Return the [x, y] coordinate for the center point of the cell that contains the specified text.  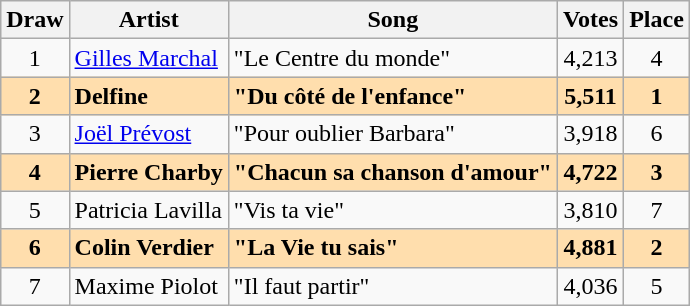
Pierre Charby [148, 172]
Colin Verdier [148, 248]
"Chacun sa chanson d'amour" [392, 172]
Delfine [148, 96]
4,881 [590, 248]
"Du côté de l'enfance" [392, 96]
Maxime Piolot [148, 286]
"La Vie tu sais" [392, 248]
4,213 [590, 58]
Song [392, 20]
3,918 [590, 134]
4,722 [590, 172]
Votes [590, 20]
Draw [35, 20]
Patricia Lavilla [148, 210]
"Le Centre du monde" [392, 58]
5,511 [590, 96]
"Il faut partir" [392, 286]
"Vis ta vie" [392, 210]
"Pour oublier Barbara" [392, 134]
Gilles Marchal [148, 58]
Artist [148, 20]
3,810 [590, 210]
Place [657, 20]
Joël Prévost [148, 134]
4,036 [590, 286]
